For the text-containing cell, return its midpoint in [x, y] coordinate format. 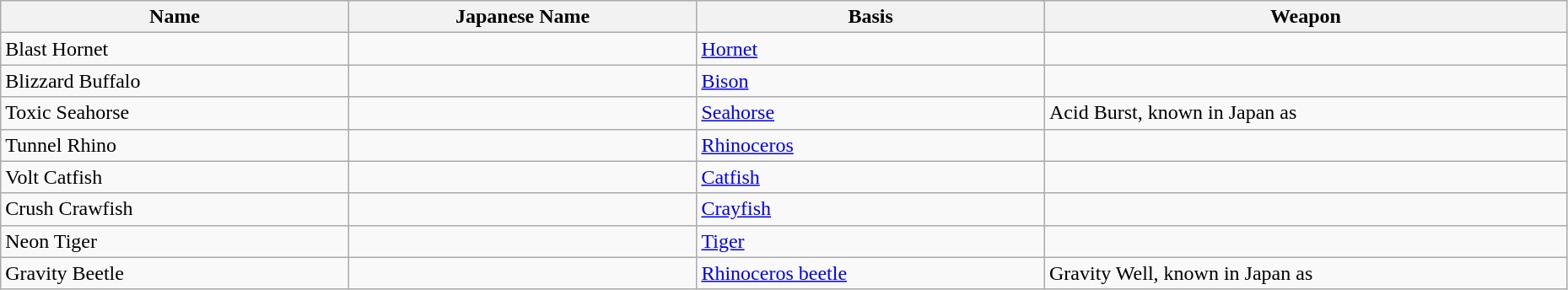
Catfish [870, 177]
Tunnel Rhino [175, 145]
Rhinoceros beetle [870, 273]
Volt Catfish [175, 177]
Acid Burst, known in Japan as [1306, 113]
Bison [870, 81]
Name [175, 17]
Weapon [1306, 17]
Gravity Beetle [175, 273]
Basis [870, 17]
Toxic Seahorse [175, 113]
Seahorse [870, 113]
Japanese Name [523, 17]
Tiger [870, 241]
Blizzard Buffalo [175, 81]
Neon Tiger [175, 241]
Crush Crawfish [175, 209]
Blast Hornet [175, 49]
Gravity Well, known in Japan as [1306, 273]
Crayfish [870, 209]
Rhinoceros [870, 145]
Hornet [870, 49]
